Determine the [X, Y] coordinate at the center of the cell enclosing the given text.  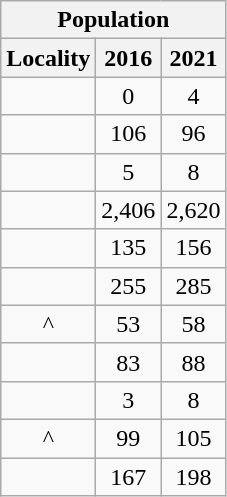
105 [194, 438]
2,620 [194, 210]
255 [128, 286]
198 [194, 477]
99 [128, 438]
96 [194, 134]
58 [194, 324]
3 [128, 400]
2016 [128, 58]
83 [128, 362]
2,406 [128, 210]
4 [194, 96]
2021 [194, 58]
135 [128, 248]
0 [128, 96]
5 [128, 172]
88 [194, 362]
106 [128, 134]
Locality [48, 58]
156 [194, 248]
Population [114, 20]
285 [194, 286]
53 [128, 324]
167 [128, 477]
